Provide the [X, Y] coordinate of the cell's center where the given text is located.  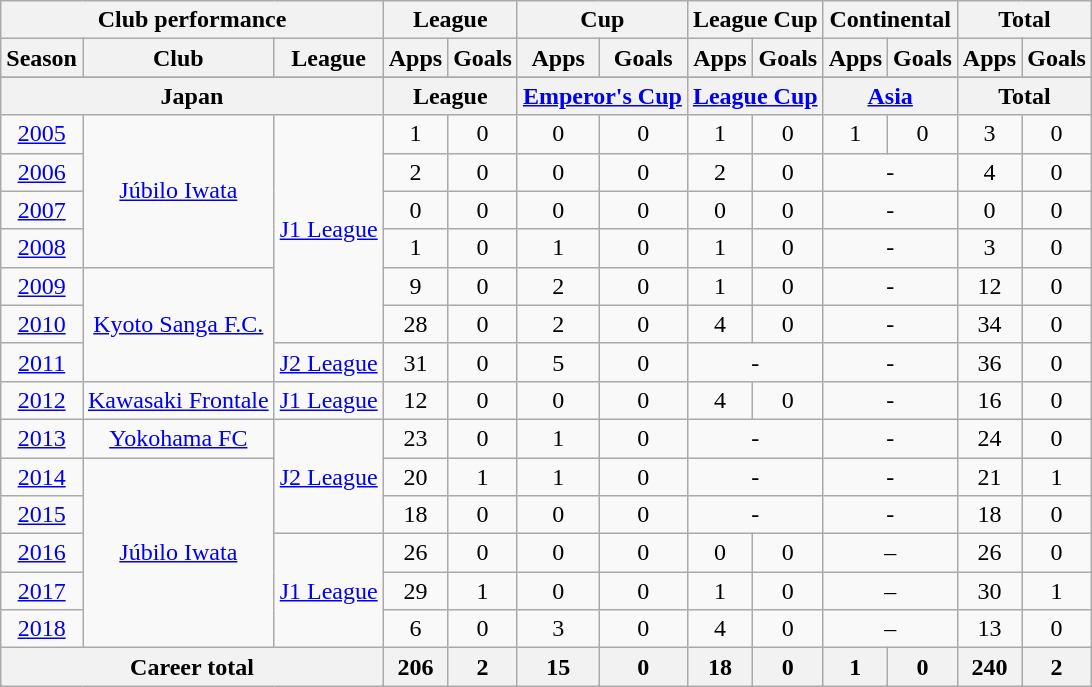
Kawasaki Frontale [178, 400]
2012 [42, 400]
2009 [42, 286]
36 [989, 362]
2010 [42, 324]
9 [415, 286]
20 [415, 477]
30 [989, 591]
Emperor's Cup [602, 96]
Kyoto Sanga F.C. [178, 324]
31 [415, 362]
2005 [42, 134]
2011 [42, 362]
Asia [890, 96]
2008 [42, 248]
23 [415, 438]
24 [989, 438]
6 [415, 629]
2017 [42, 591]
Career total [192, 667]
Club performance [192, 20]
Japan [192, 96]
2006 [42, 172]
21 [989, 477]
206 [415, 667]
Club [178, 58]
240 [989, 667]
2016 [42, 553]
5 [558, 362]
29 [415, 591]
2013 [42, 438]
13 [989, 629]
15 [558, 667]
Continental [890, 20]
16 [989, 400]
2018 [42, 629]
2007 [42, 210]
34 [989, 324]
2015 [42, 515]
Cup [602, 20]
Yokohama FC [178, 438]
Season [42, 58]
28 [415, 324]
2014 [42, 477]
